Detect which cell encompasses the target text, then output its (x, y) center coordinate. 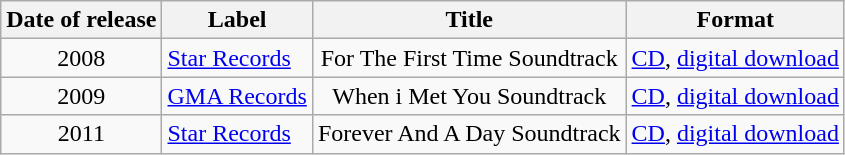
GMA Records (237, 96)
Label (237, 20)
When i Met You Soundtrack (469, 96)
Title (469, 20)
For The First Time Soundtrack (469, 58)
Date of release (82, 20)
2011 (82, 134)
Forever And A Day Soundtrack (469, 134)
Format (735, 20)
2009 (82, 96)
2008 (82, 58)
